Scan for the cell matching the given text and deliver its (X, Y) coordinate at center. 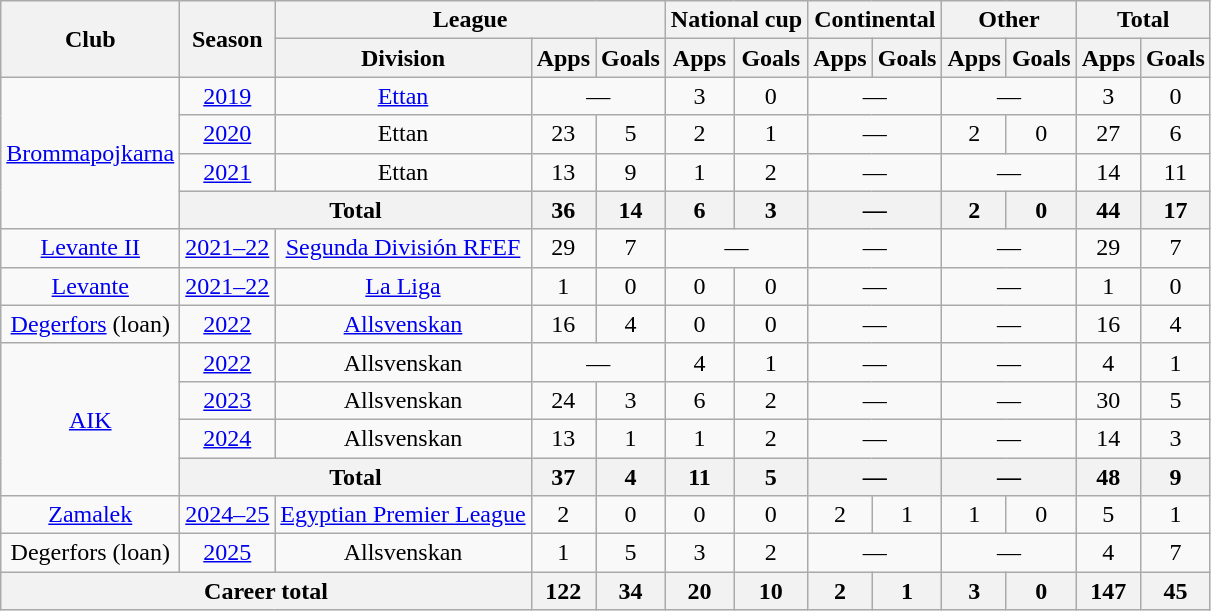
Egyptian Premier League (403, 515)
2025 (228, 553)
2024–25 (228, 515)
2021 (228, 172)
Season (228, 39)
20 (699, 591)
24 (563, 400)
Division (403, 58)
34 (631, 591)
147 (1108, 591)
Levante (90, 286)
30 (1108, 400)
45 (1176, 591)
2019 (228, 96)
Brommapojkarna (90, 153)
48 (1108, 477)
National cup (736, 20)
Club (90, 39)
23 (563, 134)
10 (771, 591)
2023 (228, 400)
Continental (875, 20)
AIK (90, 419)
44 (1108, 210)
17 (1176, 210)
Other (1009, 20)
2020 (228, 134)
2024 (228, 438)
122 (563, 591)
La Liga (403, 286)
36 (563, 210)
League (470, 20)
Zamalek (90, 515)
Levante II (90, 248)
37 (563, 477)
Segunda División RFEF (403, 248)
27 (1108, 134)
Career total (266, 591)
